Provide the (x, y) coordinate of the cell's center where the given text is located.  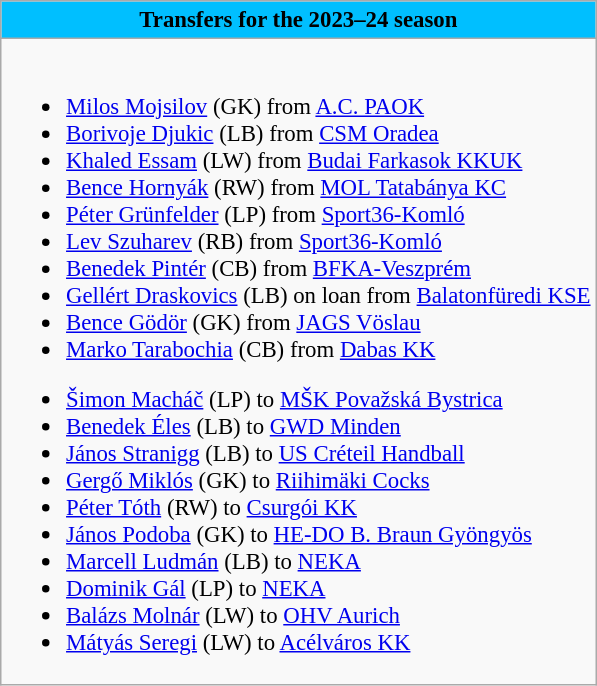
Transfers for the 2023–24 season (298, 20)
